Extract the (x, y) coordinate from the center of the cell holding the provided text.  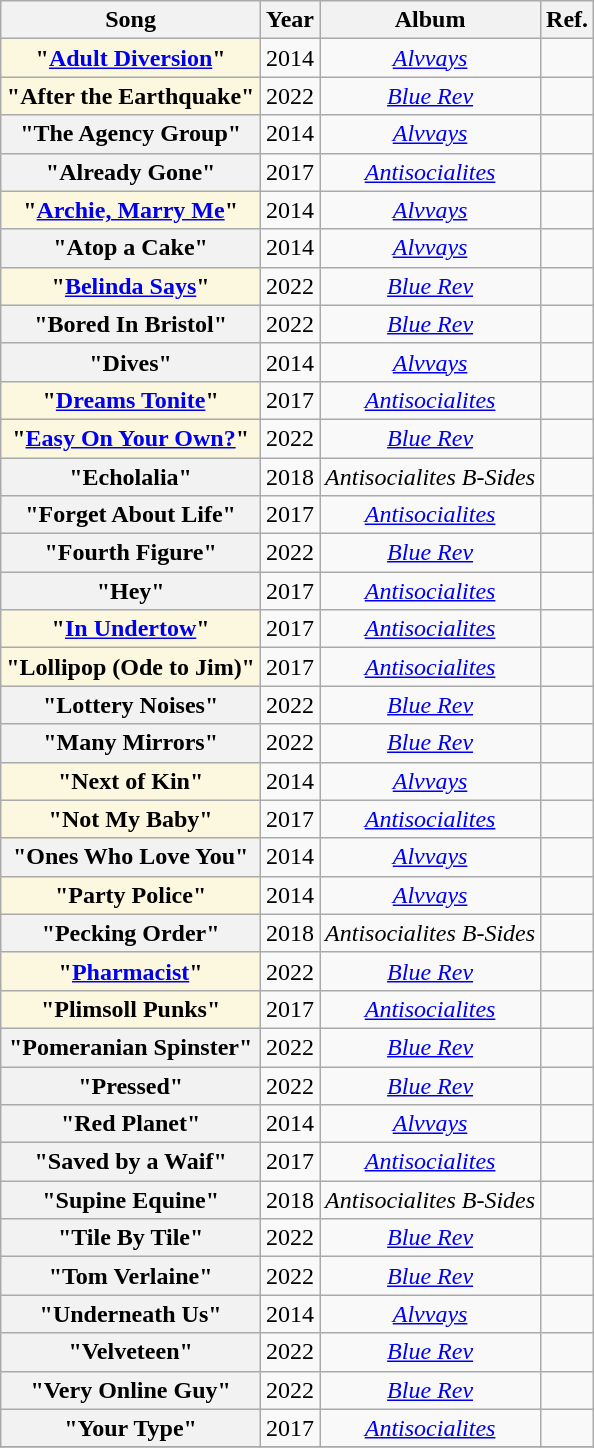
"Already Gone" (131, 172)
"Lollipop (Ode to Jim)" (131, 667)
Album (430, 20)
"Velveteen" (131, 1352)
"Tom Verlaine" (131, 1276)
"Many Mirrors" (131, 743)
"In Undertow" (131, 629)
Song (131, 20)
"Hey" (131, 591)
"Supine Equine" (131, 1200)
"Lottery Noises" (131, 705)
"Pressed" (131, 1085)
"Dives" (131, 362)
"Adult Diversion" (131, 58)
"Atop a Cake" (131, 248)
"Party Police" (131, 895)
"Pomeranian Spinster" (131, 1047)
"Belinda Says" (131, 286)
"Easy On Your Own?" (131, 438)
"Tile By Tile" (131, 1238)
"Bored In Bristol" (131, 324)
"The Agency Group" (131, 134)
"Ones Who Love You" (131, 857)
"Pharmacist" (131, 971)
"Forget About Life" (131, 515)
"Not My Baby" (131, 819)
"Echolalia" (131, 477)
"Archie, Marry Me" (131, 210)
"Underneath Us" (131, 1314)
"Very Online Guy" (131, 1390)
Year (290, 20)
"Plimsoll Punks" (131, 1009)
"Next of Kin" (131, 781)
Ref. (568, 20)
"Pecking Order" (131, 933)
"Red Planet" (131, 1124)
"Dreams Tonite" (131, 400)
"After the Earthquake" (131, 96)
"Your Type" (131, 1428)
"Saved by a Waif" (131, 1162)
"Fourth Figure" (131, 553)
